Return (x, y) of the center of cell containing provided text 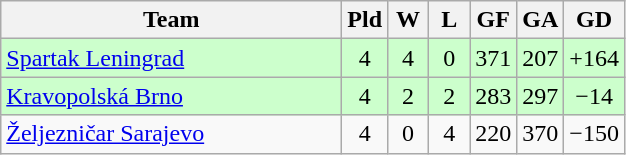
Pld (365, 20)
Kravopolská Brno (172, 96)
371 (494, 58)
−14 (594, 96)
Željezničar Sarajevo (172, 134)
GF (494, 20)
GA (540, 20)
220 (494, 134)
283 (494, 96)
W (408, 20)
207 (540, 58)
370 (540, 134)
+164 (594, 58)
297 (540, 96)
Team (172, 20)
L (450, 20)
Spartak Leningrad (172, 58)
−150 (594, 134)
GD (594, 20)
